From the cell containing the given text, extract its center point as (X, Y) coordinate. 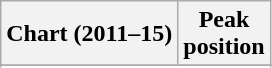
Chart (2011–15) (90, 34)
Peakposition (224, 34)
